Locate the cell with the specified text and output its [x, y] center coordinate. 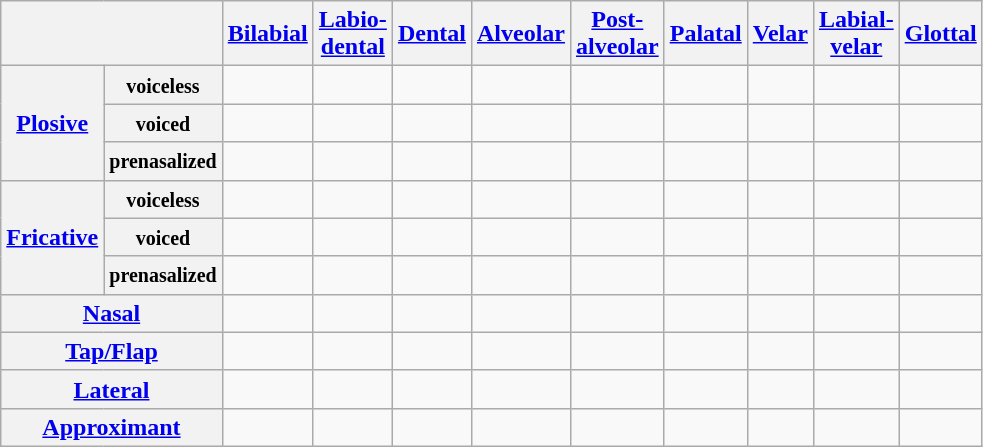
Bilabial [268, 34]
Glottal [940, 34]
Approximant [112, 427]
Alveolar [520, 34]
Labio-dental [352, 34]
Nasal [112, 313]
Tap/Flap [112, 351]
Fricative [52, 237]
Palatal [706, 34]
Plosive [52, 123]
Post-alveolar [617, 34]
Velar [780, 34]
Dental [432, 34]
Labial-velar [856, 34]
Lateral [112, 389]
